Extract the (x, y) coordinate from the center of the cell holding the provided text.  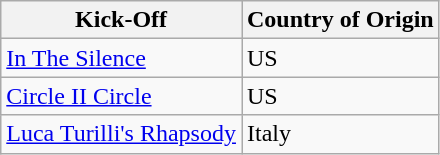
In The Silence (122, 58)
Kick-Off (122, 20)
Luca Turilli's Rhapsody (122, 134)
Country of Origin (341, 20)
Circle II Circle (122, 96)
Italy (341, 134)
